Capture the cell that displays the provided text and extract its (x, y) central coordinate. 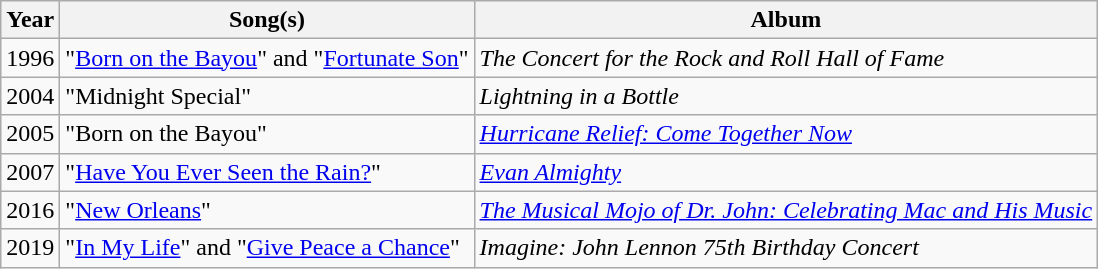
2004 (30, 96)
"Born on the Bayou" (267, 134)
1996 (30, 58)
Song(s) (267, 20)
Evan Almighty (786, 172)
2019 (30, 248)
2016 (30, 210)
"Midnight Special" (267, 96)
Year (30, 20)
2007 (30, 172)
"Have You Ever Seen the Rain?" (267, 172)
2005 (30, 134)
The Concert for the Rock and Roll Hall of Fame (786, 58)
"Born on the Bayou" and "Fortunate Son" (267, 58)
Hurricane Relief: Come Together Now (786, 134)
Lightning in a Bottle (786, 96)
"In My Life" and "Give Peace a Chance" (267, 248)
The Musical Mojo of Dr. John: Celebrating Mac and His Music (786, 210)
Imagine: John Lennon 75th Birthday Concert (786, 248)
Album (786, 20)
"New Orleans" (267, 210)
